Detect which cell encompasses the target text, then output its [X, Y] center coordinate. 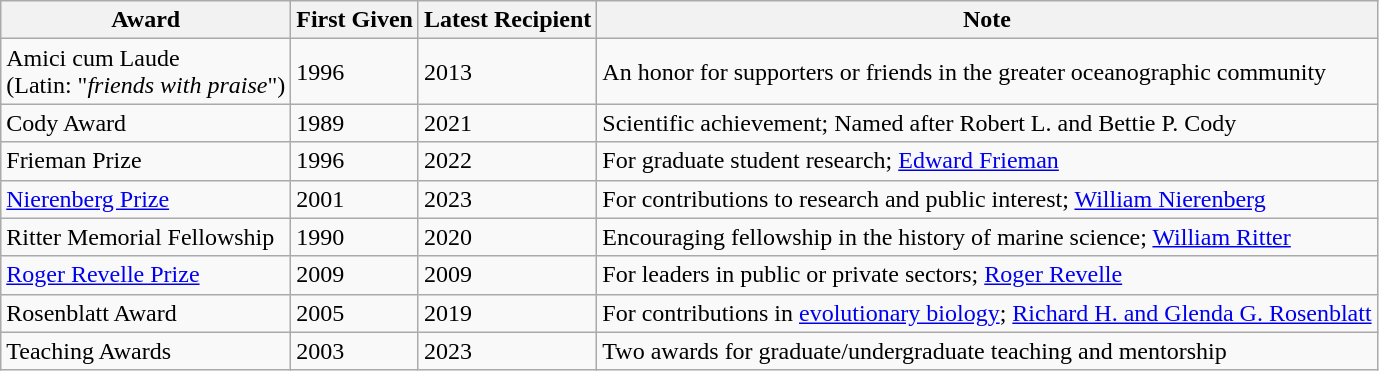
2021 [507, 123]
Scientific achievement; Named after Robert L. and Bettie P. Cody [987, 123]
Nierenberg Prize [146, 199]
For leaders in public or private sectors; Roger Revelle [987, 275]
1990 [355, 237]
Two awards for graduate/undergraduate teaching and mentorship [987, 351]
Roger Revelle Prize [146, 275]
Teaching Awards [146, 351]
2022 [507, 161]
1989 [355, 123]
An honor for supporters or friends in the greater oceanographic community [987, 72]
Award [146, 20]
Amici cum Laude(Latin: "friends with praise") [146, 72]
2001 [355, 199]
For contributions in evolutionary biology; Richard H. and Glenda G. Rosenblatt [987, 313]
Latest Recipient [507, 20]
2020 [507, 237]
For graduate student research; Edward Frieman [987, 161]
First Given [355, 20]
2019 [507, 313]
Cody Award [146, 123]
2013 [507, 72]
Ritter Memorial Fellowship [146, 237]
Note [987, 20]
Encouraging fellowship in the history of marine science; William Ritter [987, 237]
For contributions to research and public interest; William Nierenberg [987, 199]
Frieman Prize [146, 161]
2005 [355, 313]
2003 [355, 351]
Rosenblatt Award [146, 313]
